Output the [x, y] coordinate of the center of the cell containing the given text.  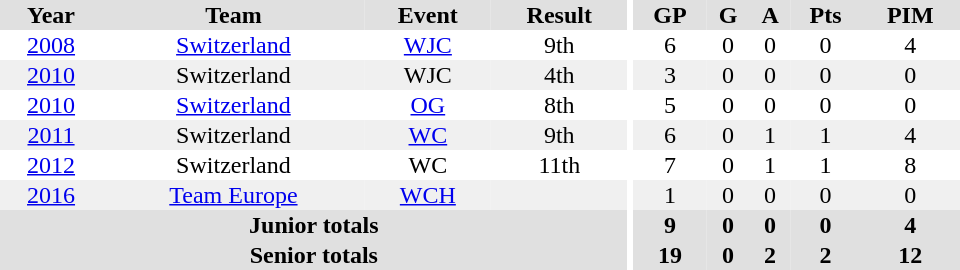
3 [670, 75]
Junior totals [314, 225]
GP [670, 15]
2016 [51, 195]
Year [51, 15]
PIM [910, 15]
G [728, 15]
2008 [51, 45]
11th [560, 165]
8 [910, 165]
Result [560, 15]
4th [560, 75]
WCH [428, 195]
19 [670, 255]
OG [428, 105]
2011 [51, 135]
Senior totals [314, 255]
2012 [51, 165]
Event [428, 15]
7 [670, 165]
A [770, 15]
9 [670, 225]
Team Europe [234, 195]
8th [560, 105]
5 [670, 105]
Team [234, 15]
12 [910, 255]
Pts [825, 15]
